For the text-containing cell, return its midpoint in [x, y] coordinate format. 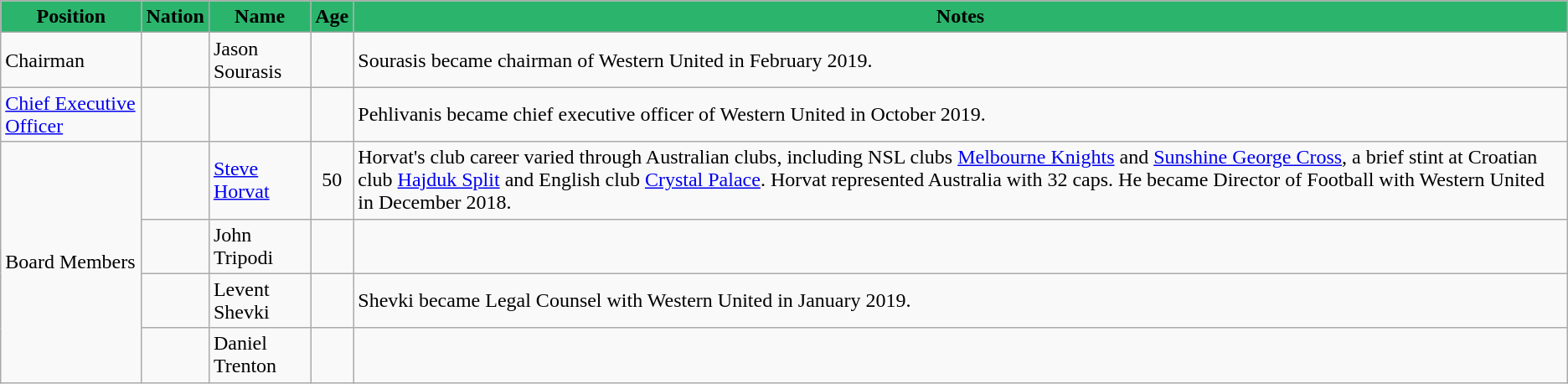
Shevki became Legal Counsel with Western United in January 2019. [960, 300]
Board Members [71, 262]
Steve Horvat [260, 180]
Chief Executive Officer [71, 114]
John Tripodi [260, 246]
Name [260, 17]
Chairman [71, 60]
Nation [175, 17]
Daniel Trenton [260, 355]
Position [71, 17]
Sourasis became chairman of Western United in February 2019. [960, 60]
Levent Shevki [260, 300]
Jason Sourasis [260, 60]
Age [332, 17]
50 [332, 180]
Notes [960, 17]
Pehlivanis became chief executive officer of Western United in October 2019. [960, 114]
